Detect which cell encompasses the target text, then output its (X, Y) center coordinate. 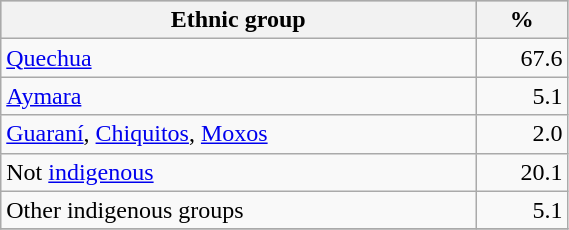
Ethnic group (238, 20)
% (522, 20)
Not indigenous (238, 172)
67.6 (522, 58)
Other indigenous groups (238, 210)
20.1 (522, 172)
2.0 (522, 134)
Quechua (238, 58)
Aymara (238, 96)
Guaraní, Chiquitos, Moxos (238, 134)
